Output the (X, Y) coordinate of the center of the cell containing the given text.  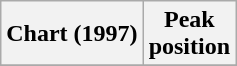
Peakposition (189, 34)
Chart (1997) (72, 34)
